Provide the [x, y] coordinate of the cell's center where the given text is located.  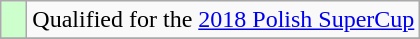
Qualified for the 2018 Polish SuperCup [224, 20]
